Search for the cell housing the specified text and yield its [X, Y] center coordinate. 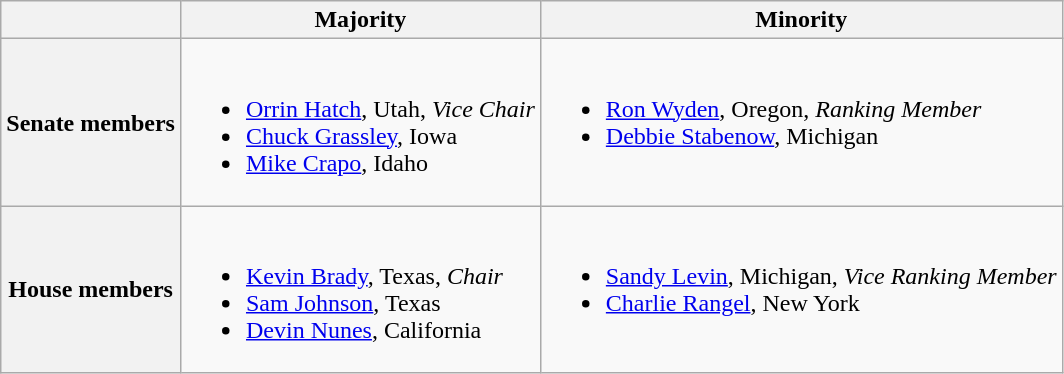
Senate members [91, 122]
Sandy Levin, Michigan, Vice Ranking MemberCharlie Rangel, New York [801, 290]
Orrin Hatch, Utah, Vice ChairChuck Grassley, IowaMike Crapo, Idaho [360, 122]
Kevin Brady, Texas, ChairSam Johnson, TexasDevin Nunes, California [360, 290]
Majority [360, 20]
Minority [801, 20]
Ron Wyden, Oregon, Ranking MemberDebbie Stabenow, Michigan [801, 122]
House members [91, 290]
